Provide the [x, y] coordinate of the cell's center where the given text is located.  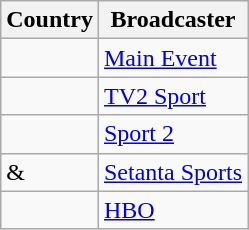
TV2 Sport [172, 96]
Sport 2 [172, 134]
Setanta Sports [172, 172]
Main Event [172, 58]
& [50, 172]
Broadcaster [172, 20]
Country [50, 20]
HBO [172, 210]
